Return the (x, y) coordinate for the center point of the cell that contains the specified text.  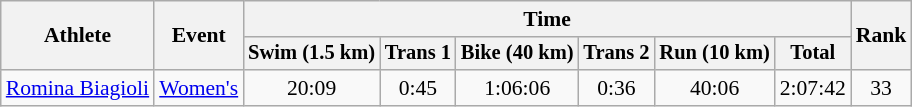
Event (198, 36)
Swim (1.5 km) (312, 54)
1:06:06 (518, 88)
Athlete (78, 36)
0:36 (616, 88)
Trans 2 (616, 54)
Women's (198, 88)
40:06 (714, 88)
Time (547, 19)
Run (10 km) (714, 54)
33 (882, 88)
Total (813, 54)
20:09 (312, 88)
0:45 (418, 88)
2:07:42 (813, 88)
Rank (882, 36)
Bike (40 km) (518, 54)
Trans 1 (418, 54)
Romina Biagioli (78, 88)
